Search for the cell housing the specified text and yield its [X, Y] center coordinate. 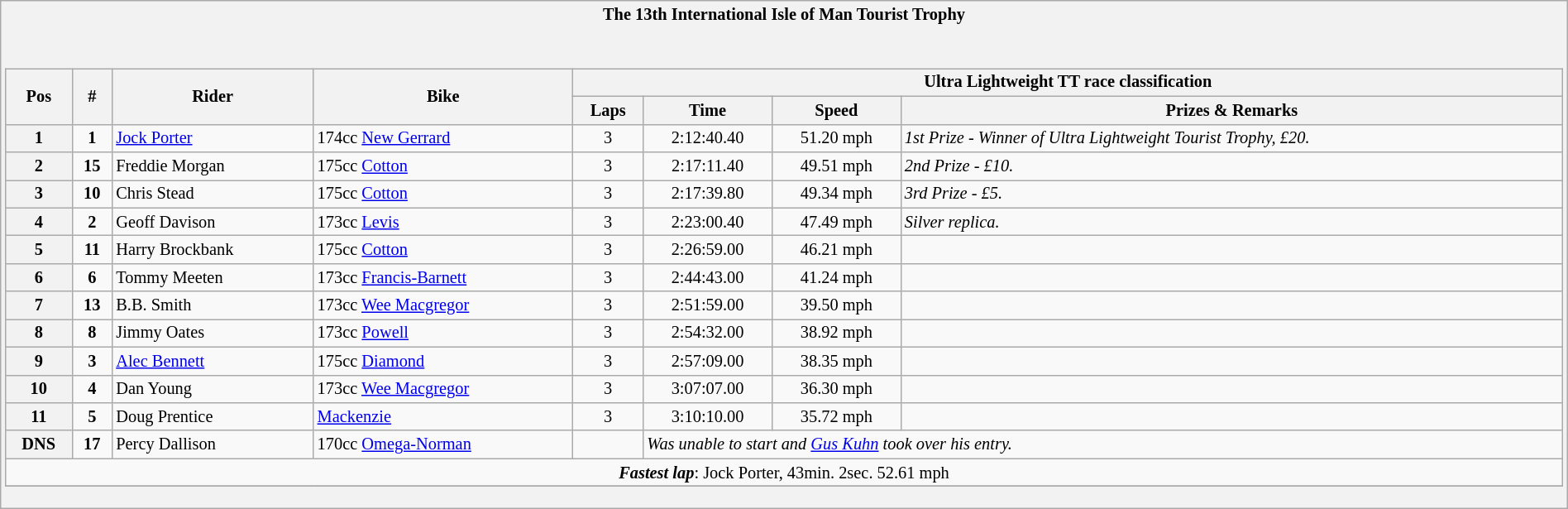
2:12:40.40 [707, 138]
# [92, 96]
35.72 mph [837, 416]
Tommy Meeten [212, 277]
15 [92, 166]
Harry Brockbank [212, 249]
3:10:10.00 [707, 416]
Jock Porter [212, 138]
Was unable to start and Gus Kuhn took over his entry. [1102, 444]
3:07:07.00 [707, 389]
38.35 mph [837, 361]
Dan Young [212, 389]
Jimmy Oates [212, 333]
173cc Francis-Barnett [443, 277]
1st Prize - Winner of Ultra Lightweight Tourist Trophy, £20. [1232, 138]
173cc Levis [443, 222]
Alec Bennett [212, 361]
2:23:00.40 [707, 222]
9 [38, 361]
47.49 mph [837, 222]
2:17:11.40 [707, 166]
2:54:32.00 [707, 333]
7 [38, 305]
2:57:09.00 [707, 361]
49.34 mph [837, 194]
Bike [443, 96]
Pos [38, 96]
170cc Omega-Norman [443, 444]
Laps [609, 110]
36.30 mph [837, 389]
175cc Diamond [443, 361]
Chris Stead [212, 194]
Freddie Morgan [212, 166]
46.21 mph [837, 249]
B.B. Smith [212, 305]
Rider [212, 96]
2nd Prize - £10. [1232, 166]
38.92 mph [837, 333]
49.51 mph [837, 166]
17 [92, 444]
Time [707, 110]
2:51:59.00 [707, 305]
Fastest lap: Jock Porter, 43min. 2sec. 52.61 mph [784, 473]
2:44:43.00 [707, 277]
41.24 mph [837, 277]
174cc New Gerrard [443, 138]
Silver replica. [1232, 222]
Speed [837, 110]
Percy Dallison [212, 444]
2:17:39.80 [707, 194]
DNS [38, 444]
2:26:59.00 [707, 249]
Ultra Lightweight TT race classification [1068, 82]
3rd Prize - £5. [1232, 194]
Mackenzie [443, 416]
39.50 mph [837, 305]
Geoff Davison [212, 222]
13 [92, 305]
The 13th International Isle of Man Tourist Trophy [784, 13]
173cc Powell [443, 333]
Doug Prentice [212, 416]
Prizes & Remarks [1232, 110]
51.20 mph [837, 138]
